Identify which cell holds the provided text, then report its [x, y] central coordinate. 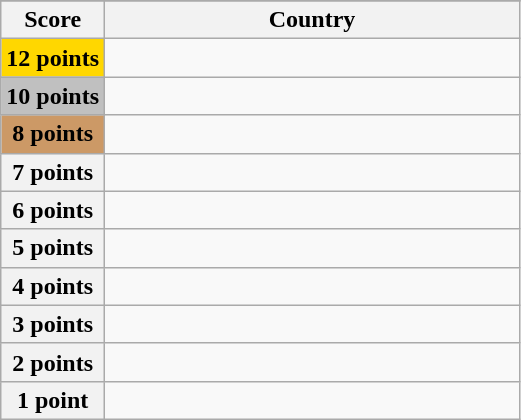
7 points [53, 172]
Country [312, 20]
12 points [53, 58]
10 points [53, 96]
6 points [53, 210]
2 points [53, 362]
1 point [53, 400]
4 points [53, 286]
3 points [53, 324]
Score [53, 20]
5 points [53, 248]
8 points [53, 134]
